Provide the [x, y] coordinate of the cell's center where the given text is located.  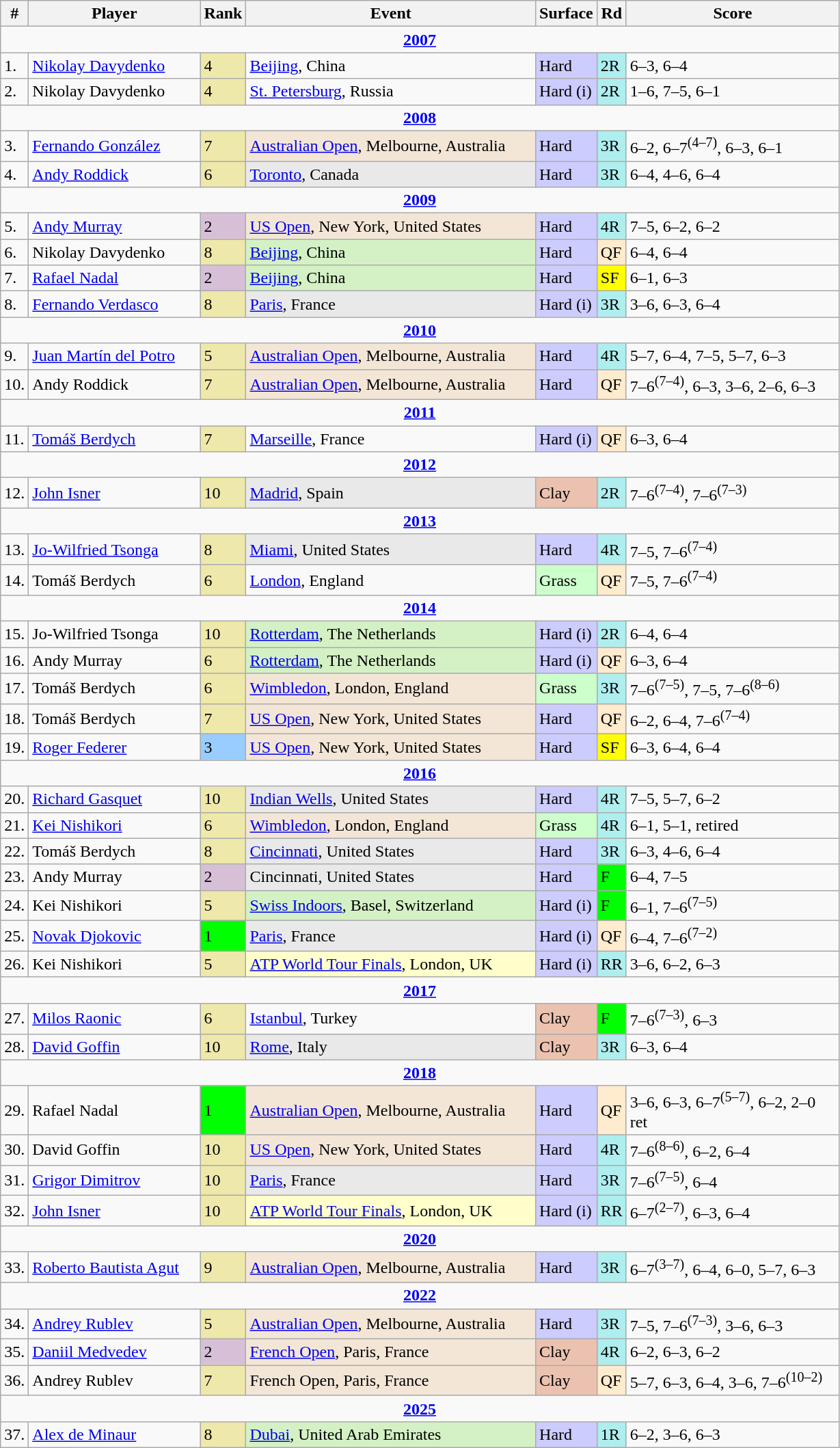
Player [115, 14]
6–4, 7–6(7–2) [733, 937]
Rank [223, 14]
12. [15, 494]
2. [15, 92]
7–6(7–5), 7–5, 7–6(8–6) [733, 689]
22. [15, 851]
Fernando González [115, 146]
28. [15, 1047]
3–6, 6–2, 6–3 [733, 964]
19. [15, 747]
2025 [420, 1408]
30. [15, 1150]
6–2, 6–3, 6–2 [733, 1352]
Daniil Medvedev [115, 1352]
33. [15, 1268]
3–6, 6–3, 6–7(5–7), 6–2, 2–0 ret [733, 1110]
27. [15, 1019]
37. [15, 1434]
2014 [420, 608]
Roger Federer [115, 747]
11. [15, 439]
7–5, 5–7, 6–2 [733, 799]
Richard Gasquet [115, 799]
Swiss Indoors, Basel, Switzerland [391, 905]
14. [15, 580]
6–4, 4–6, 6–4 [733, 174]
13. [15, 550]
7–6(7–4), 6–3, 3–6, 2–6, 6–3 [733, 384]
2009 [420, 200]
2013 [420, 521]
Score [733, 14]
Marseille, France [391, 439]
5–7, 6–3, 6–4, 3–6, 7–6(10–2) [733, 1381]
6–7(2–7), 6–3, 6–4 [733, 1211]
26. [15, 964]
Madrid, Spain [391, 494]
6–2, 6–4, 7–6(7–4) [733, 719]
London, England [391, 580]
6–1, 5–1, retired [733, 825]
6–7(3–7), 6–4, 6–0, 5–7, 6–3 [733, 1268]
# [15, 14]
Toronto, Canada [391, 174]
16. [15, 660]
7–5, 6–2, 6–2 [733, 226]
2010 [420, 330]
34. [15, 1324]
1. [15, 66]
6–1, 6–3 [733, 278]
2012 [420, 465]
23. [15, 877]
Event [391, 14]
Juan Martín del Potro [115, 356]
2018 [420, 1073]
9. [15, 356]
20. [15, 799]
Roberto Bautista Agut [115, 1268]
6–3, 4–6, 6–4 [733, 851]
5–7, 6–4, 7–5, 5–7, 6–3 [733, 356]
18. [15, 719]
35. [15, 1352]
2016 [420, 773]
10. [15, 384]
Rome, Italy [391, 1047]
7–5, 7–6(7–3), 3–6, 6–3 [733, 1324]
Miami, United States [391, 550]
Grigor Dimitrov [115, 1180]
Fernando Verdasco [115, 304]
32. [15, 1211]
6–3, 6–4, 6–4 [733, 747]
Milos Raonic [115, 1019]
25. [15, 937]
3–6, 6–3, 6–4 [733, 304]
7. [15, 278]
2022 [420, 1296]
1R [611, 1434]
7–6(7–5), 6–4 [733, 1180]
7–6(7–3), 6–3 [733, 1019]
5. [15, 226]
9 [223, 1268]
24. [15, 905]
36. [15, 1381]
2008 [420, 118]
6–2, 3–6, 6–3 [733, 1434]
6. [15, 252]
1–6, 7–5, 6–1 [733, 92]
2007 [420, 40]
St. Petersburg, Russia [391, 92]
Alex de Minaur [115, 1434]
8. [15, 304]
3. [15, 146]
6–4, 7–5 [733, 877]
Dubai, United Arab Emirates [391, 1434]
31. [15, 1180]
4. [15, 174]
21. [15, 825]
7–6(7–4), 7–6(7–3) [733, 494]
2020 [420, 1239]
Indian Wells, United States [391, 799]
Novak Djokovic [115, 937]
2017 [420, 990]
6–2, 6–7(4–7), 6–3, 6–1 [733, 146]
17. [15, 689]
7–6(8–6), 6–2, 6–4 [733, 1150]
29. [15, 1110]
Surface [567, 14]
15. [15, 634]
Istanbul, Turkey [391, 1019]
Rd [611, 14]
3 [223, 747]
2011 [420, 413]
6–1, 7–6(7–5) [733, 905]
